Determine the [X, Y] coordinate at the center of the cell enclosing the given text.  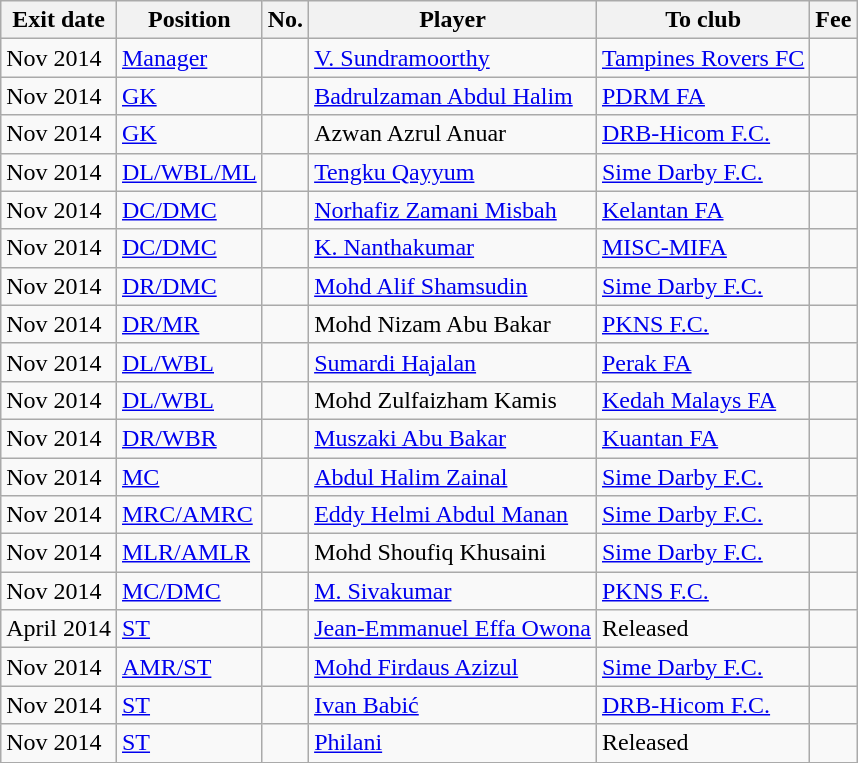
PDRM FA [702, 96]
Mohd Firdaus Azizul [453, 667]
Mohd Shoufiq Khusaini [453, 553]
M. Sivakumar [453, 591]
Fee [834, 20]
Azwan Azrul Anuar [453, 134]
MRC/AMRC [189, 515]
Eddy Helmi Abdul Manan [453, 515]
Muszaki Abu Bakar [453, 438]
Mohd Alif Shamsudin [453, 286]
AMR/ST [189, 667]
Exit date [59, 20]
Jean-Emmanuel Effa Owona [453, 629]
Player [453, 20]
Manager [189, 58]
Kedah Malays FA [702, 400]
Perak FA [702, 362]
Tampines Rovers FC [702, 58]
Position [189, 20]
DR/DMC [189, 286]
Sumardi Hajalan [453, 362]
DR/WBR [189, 438]
MISC-MIFA [702, 248]
Philani [453, 743]
Mohd Nizam Abu Bakar [453, 324]
MC/DMC [189, 591]
MLR/AMLR [189, 553]
Badrulzaman Abdul Halim [453, 96]
Abdul Halim Zainal [453, 477]
Norhafiz Zamani Misbah [453, 210]
April 2014 [59, 629]
Ivan Babić [453, 705]
Kelantan FA [702, 210]
Kuantan FA [702, 438]
DR/MR [189, 324]
Mohd Zulfaizham Kamis [453, 400]
V. Sundramoorthy [453, 58]
To club [702, 20]
MC [189, 477]
Tengku Qayyum [453, 172]
K. Nanthakumar [453, 248]
DL/WBL/ML [189, 172]
No. [285, 20]
